Detect which cell encompasses the target text, then output its [X, Y] center coordinate. 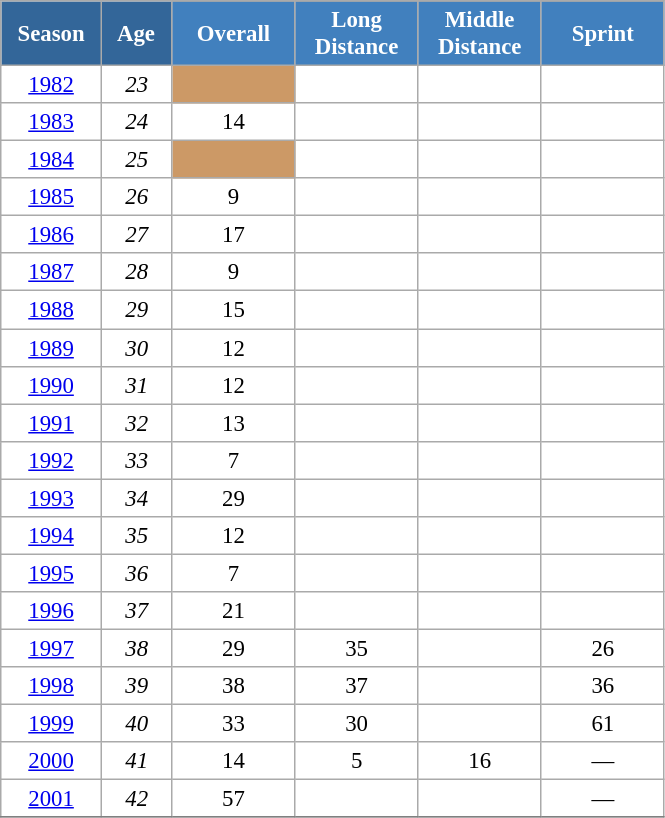
1996 [52, 611]
41 [136, 761]
21 [234, 611]
1982 [52, 85]
Sprint [602, 34]
39 [136, 686]
1997 [52, 648]
1984 [52, 160]
40 [136, 724]
Overall [234, 34]
1989 [52, 348]
1988 [52, 310]
1994 [52, 536]
1983 [52, 122]
1991 [52, 423]
1986 [52, 235]
1998 [52, 686]
15 [234, 310]
28 [136, 273]
17 [234, 235]
2000 [52, 761]
Season [52, 34]
16 [480, 761]
31 [136, 385]
24 [136, 122]
1987 [52, 273]
61 [602, 724]
Long Distance [356, 34]
42 [136, 799]
2001 [52, 799]
23 [136, 85]
32 [136, 423]
25 [136, 160]
Age [136, 34]
Middle Distance [480, 34]
1993 [52, 498]
1995 [52, 573]
57 [234, 799]
5 [356, 761]
1999 [52, 724]
1985 [52, 197]
27 [136, 235]
34 [136, 498]
13 [234, 423]
1990 [52, 385]
1992 [52, 460]
